Output the [X, Y] coordinate of the center of the cell containing the given text.  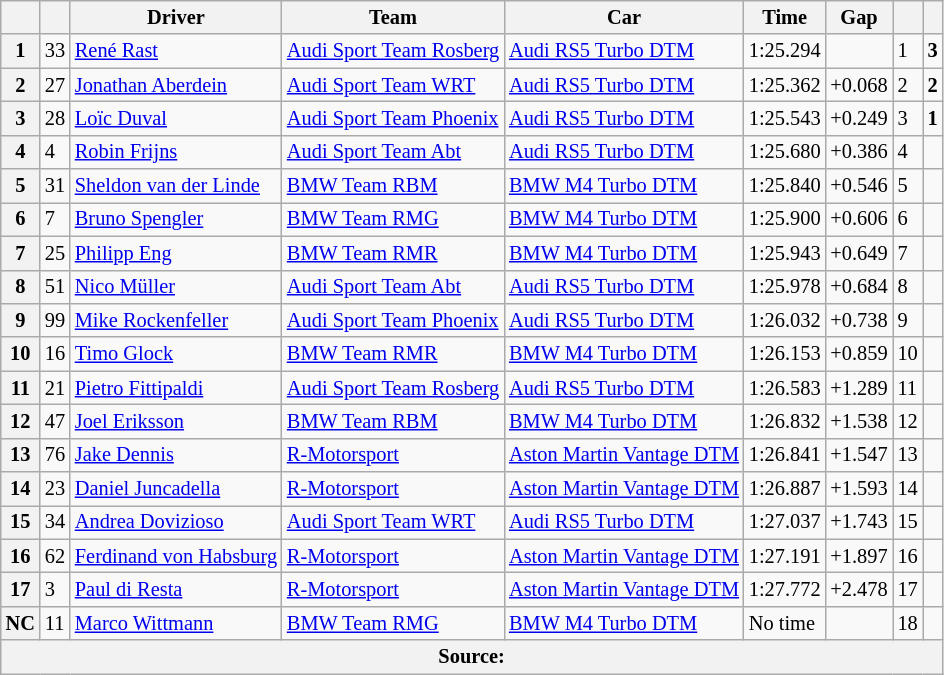
1:26.832 [785, 421]
+1.593 [858, 489]
1:26.887 [785, 489]
47 [55, 421]
62 [55, 556]
1:25.978 [785, 287]
1:27.191 [785, 556]
1:25.680 [785, 152]
Mike Rockenfeller [176, 320]
1:25.362 [785, 85]
31 [55, 186]
1:25.900 [785, 219]
+0.249 [858, 118]
Robin Frijns [176, 152]
+0.386 [858, 152]
1:26.032 [785, 320]
1:26.153 [785, 354]
Driver [176, 17]
51 [55, 287]
+0.859 [858, 354]
+0.738 [858, 320]
1:25.543 [785, 118]
+0.546 [858, 186]
René Rast [176, 51]
25 [55, 253]
Nico Müller [176, 287]
99 [55, 320]
1:27.037 [785, 522]
76 [55, 455]
+0.649 [858, 253]
1:27.772 [785, 589]
Loïc Duval [176, 118]
+0.684 [858, 287]
Daniel Juncadella [176, 489]
Joel Eriksson [176, 421]
23 [55, 489]
1:25.294 [785, 51]
+2.478 [858, 589]
27 [55, 85]
Ferdinand von Habsburg [176, 556]
Andrea Dovizioso [176, 522]
1:25.943 [785, 253]
Sheldon van der Linde [176, 186]
Timo Glock [176, 354]
21 [55, 388]
Car [624, 17]
+1.897 [858, 556]
1:26.841 [785, 455]
18 [908, 623]
Pietro Fittipaldi [176, 388]
+1.289 [858, 388]
Gap [858, 17]
Time [785, 17]
+0.068 [858, 85]
No time [785, 623]
Paul di Resta [176, 589]
34 [55, 522]
Philipp Eng [176, 253]
+0.606 [858, 219]
1:25.840 [785, 186]
+1.743 [858, 522]
NC [20, 623]
Bruno Spengler [176, 219]
+1.547 [858, 455]
Jake Dennis [176, 455]
33 [55, 51]
Team [393, 17]
Jonathan Aberdein [176, 85]
28 [55, 118]
Marco Wittmann [176, 623]
+1.538 [858, 421]
Source: [472, 657]
1:26.583 [785, 388]
